For the text-containing cell, return its midpoint in (x, y) coordinate format. 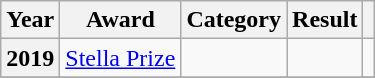
Year (30, 20)
2019 (30, 58)
Result (325, 20)
Stella Prize (120, 58)
Category (234, 20)
Award (120, 20)
